Identify which cell holds the provided text, then report its [X, Y] central coordinate. 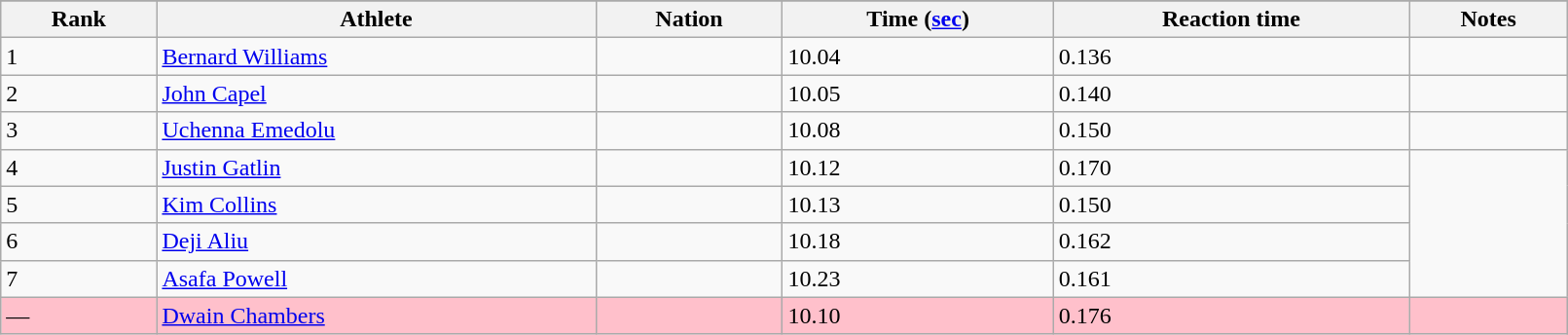
Deji Aliu [376, 242]
0.140 [1230, 93]
2 [79, 93]
10.23 [918, 279]
Reaction time [1230, 19]
10.10 [918, 316]
Bernard Williams [376, 56]
4 [79, 167]
0.161 [1230, 279]
Kim Collins [376, 205]
10.18 [918, 242]
John Capel [376, 93]
0.136 [1230, 56]
Uchenna Emedolu [376, 130]
0.162 [1230, 242]
0.176 [1230, 316]
10.04 [918, 56]
Rank [79, 19]
7 [79, 279]
10.05 [918, 93]
10.13 [918, 205]
Athlete [376, 19]
Notes [1489, 19]
0.170 [1230, 167]
Dwain Chambers [376, 316]
Time (sec) [918, 19]
10.08 [918, 130]
10.12 [918, 167]
Asafa Powell [376, 279]
3 [79, 130]
Justin Gatlin [376, 167]
5 [79, 205]
1 [79, 56]
— [79, 316]
Nation [689, 19]
6 [79, 242]
